For the text-containing cell, return its midpoint in (X, Y) coordinate format. 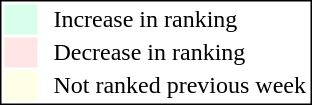
Increase in ranking (180, 19)
Decrease in ranking (180, 53)
Not ranked previous week (180, 85)
